For the text-containing cell, return its midpoint in (x, y) coordinate format. 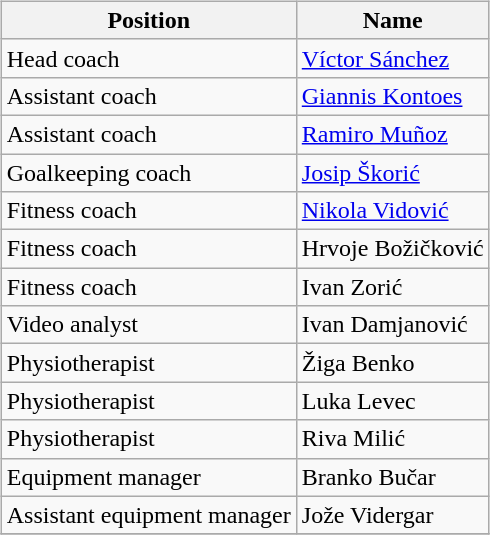
Giannis Kontoes (392, 96)
Equipment manager (148, 477)
Josip Škorić (392, 173)
Head coach (148, 58)
Goalkeeping coach (148, 173)
Ivan Zorić (392, 287)
Ivan Damjanović (392, 325)
Branko Bučar (392, 477)
Position (148, 20)
Žiga Benko (392, 363)
Riva Milić (392, 439)
Assistant equipment manager (148, 515)
Luka Levec (392, 401)
Name (392, 20)
Víctor Sánchez (392, 58)
Jože Vidergar (392, 515)
Nikola Vidović (392, 211)
Video analyst (148, 325)
Hrvoje Božičković (392, 249)
Ramiro Muñoz (392, 134)
